Determine the [X, Y] coordinate at the center of the cell enclosing the given text.  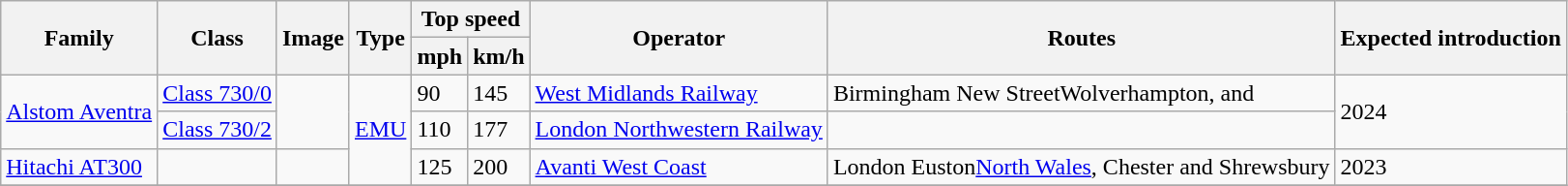
Type [380, 38]
200 [499, 167]
Avanti West Coast [679, 167]
West Midlands Railway [679, 93]
177 [499, 130]
Expected introduction [1450, 38]
Top speed [471, 19]
London Northwestern Railway [679, 130]
Class 730/0 [218, 93]
Birmingham New StreetWolverhampton, and [1081, 93]
Alstom Aventra [79, 111]
mph [440, 56]
Hitachi AT300 [79, 167]
145 [499, 93]
Operator [679, 38]
Image [313, 38]
125 [440, 167]
Routes [1081, 38]
London EustonNorth Wales, Chester and Shrewsbury [1081, 167]
2023 [1450, 167]
Class [218, 38]
EMU [380, 130]
Family [79, 38]
Class 730/2 [218, 130]
km/h [499, 56]
90 [440, 93]
2024 [1450, 111]
110 [440, 130]
